From the cell containing the given text, extract its center point as [X, Y] coordinate. 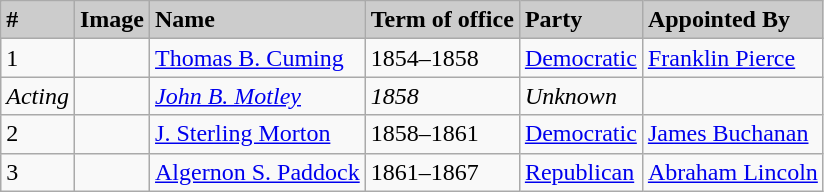
Algernon S. Paddock [258, 172]
John B. Motley [258, 96]
1858 [442, 96]
Name [258, 20]
Term of office [442, 20]
Party [580, 20]
1 [38, 58]
Franklin Pierce [732, 58]
1861–1867 [442, 172]
Thomas B. Cuming [258, 58]
Abraham Lincoln [732, 172]
Image [112, 20]
James Buchanan [732, 134]
Acting [38, 96]
# [38, 20]
Appointed By [732, 20]
3 [38, 172]
1854–1858 [442, 58]
J. Sterling Morton [258, 134]
1858–1861 [442, 134]
Republican [580, 172]
Unknown [580, 96]
2 [38, 134]
